Extract the (x, y) coordinate from the center of the cell holding the provided text.  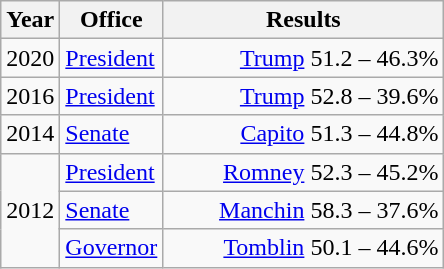
Romney 52.3 – 45.2% (304, 172)
Office (112, 20)
Tomblin 50.1 – 44.6% (304, 248)
Year (30, 20)
Governor (112, 248)
2020 (30, 58)
Trump 51.2 – 46.3% (304, 58)
Capito 51.3 – 44.8% (304, 134)
2016 (30, 96)
Results (304, 20)
2012 (30, 210)
2014 (30, 134)
Manchin 58.3 – 37.6% (304, 210)
Trump 52.8 – 39.6% (304, 96)
